Locate the cell with the specified text and output its (x, y) center coordinate. 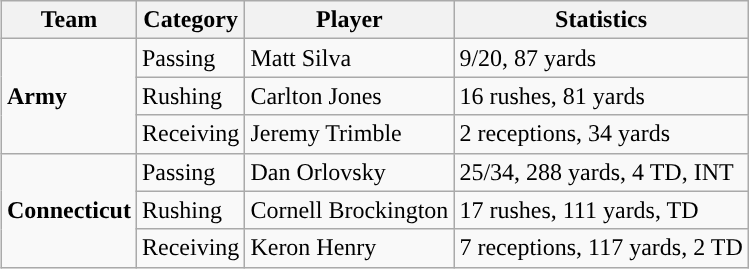
Carlton Jones (350, 96)
Connecticut (68, 210)
Player (350, 20)
17 rushes, 111 yards, TD (601, 210)
Army (68, 96)
25/34, 288 yards, 4 TD, INT (601, 172)
Jeremy Trimble (350, 134)
Dan Orlovsky (350, 172)
Category (190, 20)
7 receptions, 117 yards, 2 TD (601, 248)
Cornell Brockington (350, 210)
2 receptions, 34 yards (601, 134)
Matt Silva (350, 58)
16 rushes, 81 yards (601, 96)
Keron Henry (350, 248)
Team (68, 20)
9/20, 87 yards (601, 58)
Statistics (601, 20)
